Locate the cell with the specified text and output its [x, y] center coordinate. 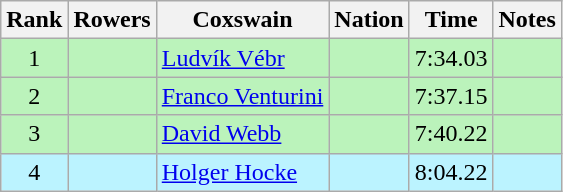
Time [451, 20]
Holger Hocke [242, 172]
3 [34, 134]
7:37.15 [451, 96]
7:40.22 [451, 134]
7:34.03 [451, 58]
2 [34, 96]
David Webb [242, 134]
Rank [34, 20]
Nation [369, 20]
Notes [527, 20]
1 [34, 58]
Franco Venturini [242, 96]
8:04.22 [451, 172]
Ludvík Vébr [242, 58]
Coxswain [242, 20]
Rowers [112, 20]
4 [34, 172]
